Pinpoint the cell where the given text exists, returning its (x, y) midpoint coordinate. 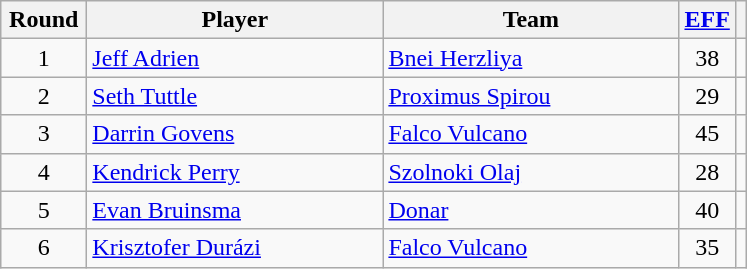
Szolnoki Olaj (531, 172)
4 (44, 172)
Proximus Spirou (531, 96)
Donar (531, 210)
40 (707, 210)
6 (44, 248)
Player (235, 20)
Darrin Govens (235, 134)
Krisztofer Durázi (235, 248)
28 (707, 172)
45 (707, 134)
35 (707, 248)
Bnei Herzliya (531, 58)
Team (531, 20)
Jeff Adrien (235, 58)
Evan Bruinsma (235, 210)
Seth Tuttle (235, 96)
1 (44, 58)
38 (707, 58)
29 (707, 96)
5 (44, 210)
Round (44, 20)
2 (44, 96)
3 (44, 134)
EFF (707, 20)
Kendrick Perry (235, 172)
